Identify which cell holds the provided text, then report its [X, Y] central coordinate. 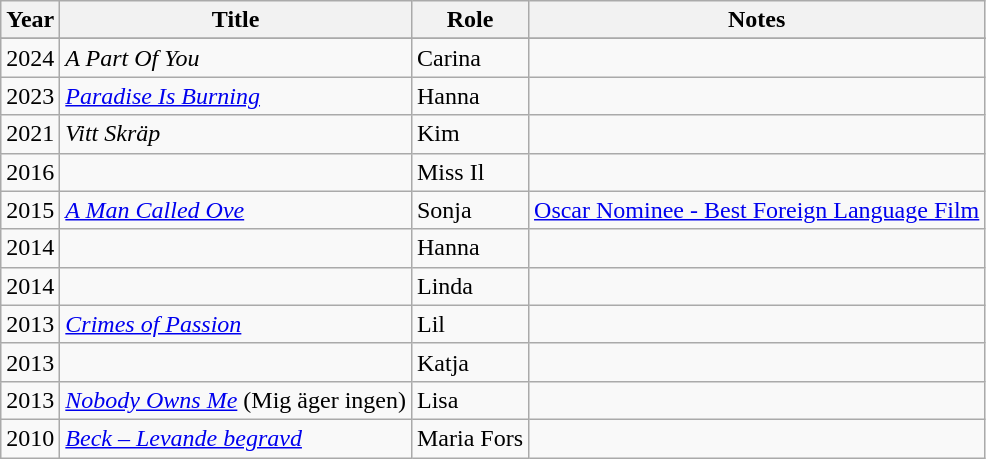
Lisa [470, 400]
A Part Of You [236, 58]
2024 [30, 58]
Carina [470, 58]
Role [470, 20]
Beck – Levande begravd [236, 438]
2021 [30, 134]
Vitt Skräp [236, 134]
Notes [757, 20]
Lil [470, 324]
Year [30, 20]
2023 [30, 96]
Linda [470, 286]
Katja [470, 362]
A Man Called Ove [236, 210]
Sonja [470, 210]
Nobody Owns Me (Mig äger ingen) [236, 400]
Crimes of Passion [236, 324]
Miss Il [470, 172]
Title [236, 20]
Oscar Nominee - Best Foreign Language Film [757, 210]
Paradise Is Burning [236, 96]
Maria Fors [470, 438]
2016 [30, 172]
Kim [470, 134]
2010 [30, 438]
2015 [30, 210]
